Locate the cell with the specified text and output its (x, y) center coordinate. 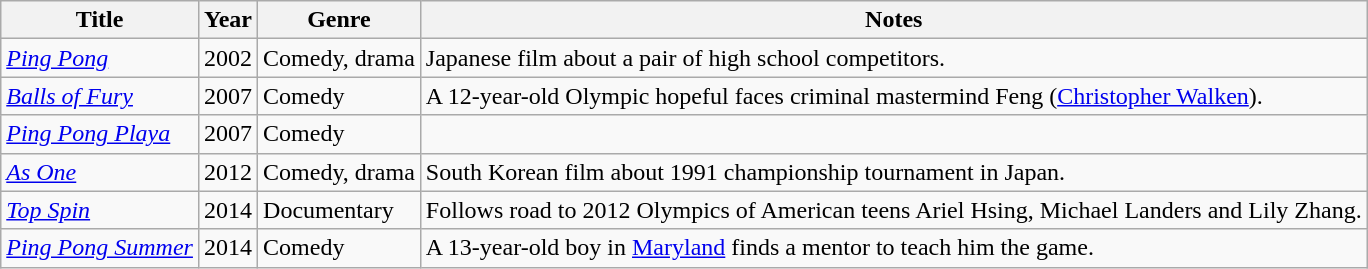
Year (228, 20)
Ping Pong Summer (100, 248)
2002 (228, 58)
Ping Pong (100, 58)
Documentary (340, 210)
Follows road to 2012 Olympics of American teens Ariel Hsing, Michael Landers and Lily Zhang. (894, 210)
Top Spin (100, 210)
Title (100, 20)
Japanese film about a pair of high school competitors. (894, 58)
Balls of Fury (100, 96)
South Korean film about 1991 championship tournament in Japan. (894, 172)
Notes (894, 20)
Genre (340, 20)
A 13-year-old boy in Maryland finds a mentor to teach him the game. (894, 248)
As One (100, 172)
A 12-year-old Olympic hopeful faces criminal mastermind Feng (Christopher Walken). (894, 96)
2012 (228, 172)
Ping Pong Playa (100, 134)
